Return [x, y] of the center of cell containing provided text 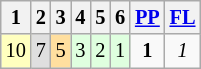
6 [120, 17]
7 [41, 51]
4 [80, 17]
PP [148, 17]
FL [183, 17]
10 [16, 51]
